Detect which cell encompasses the target text, then output its [x, y] center coordinate. 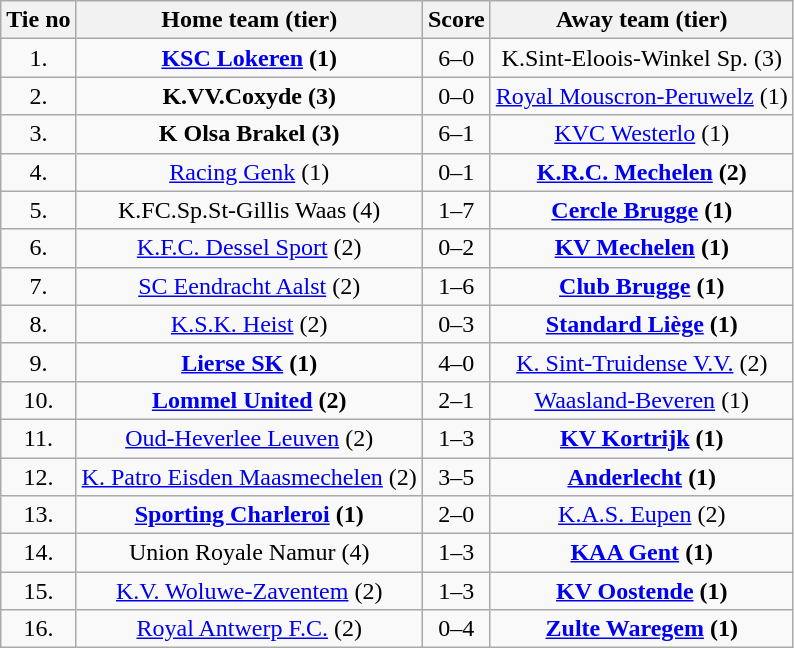
10. [38, 400]
Score [456, 20]
Standard Liège (1) [642, 324]
7. [38, 286]
Waasland-Beveren (1) [642, 400]
K.V. Woluwe-Zaventem (2) [249, 591]
SC Eendracht Aalst (2) [249, 286]
1–6 [456, 286]
8. [38, 324]
Racing Genk (1) [249, 172]
Cercle Brugge (1) [642, 210]
4. [38, 172]
4–0 [456, 362]
KSC Lokeren (1) [249, 58]
Royal Antwerp F.C. (2) [249, 629]
KV Mechelen (1) [642, 248]
6–0 [456, 58]
KAA Gent (1) [642, 553]
13. [38, 515]
6. [38, 248]
3–5 [456, 477]
K.Sint-Eloois-Winkel Sp. (3) [642, 58]
2–0 [456, 515]
K. Patro Eisden Maasmechelen (2) [249, 477]
K.R.C. Mechelen (2) [642, 172]
12. [38, 477]
Tie no [38, 20]
Anderlecht (1) [642, 477]
16. [38, 629]
0–4 [456, 629]
2–1 [456, 400]
Club Brugge (1) [642, 286]
Sporting Charleroi (1) [249, 515]
K.S.K. Heist (2) [249, 324]
Oud-Heverlee Leuven (2) [249, 438]
6–1 [456, 134]
5. [38, 210]
K. Sint-Truidense V.V. (2) [642, 362]
0–3 [456, 324]
Away team (tier) [642, 20]
K.FC.Sp.St-Gillis Waas (4) [249, 210]
K.VV.Coxyde (3) [249, 96]
K Olsa Brakel (3) [249, 134]
1–7 [456, 210]
0–0 [456, 96]
2. [38, 96]
11. [38, 438]
Home team (tier) [249, 20]
9. [38, 362]
KVC Westerlo (1) [642, 134]
Lierse SK (1) [249, 362]
K.F.C. Dessel Sport (2) [249, 248]
Union Royale Namur (4) [249, 553]
Royal Mouscron-Peruwelz (1) [642, 96]
KV Oostende (1) [642, 591]
Zulte Waregem (1) [642, 629]
3. [38, 134]
KV Kortrijk (1) [642, 438]
14. [38, 553]
0–2 [456, 248]
0–1 [456, 172]
1. [38, 58]
Lommel United (2) [249, 400]
15. [38, 591]
K.A.S. Eupen (2) [642, 515]
